Return the [X, Y] coordinate for the center point of the cell that contains the specified text.  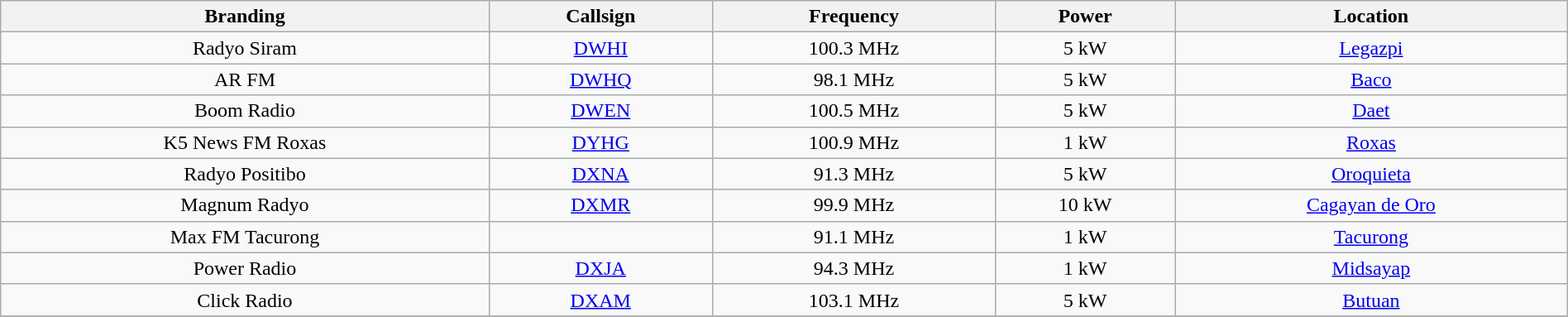
DWHQ [600, 79]
99.9 MHz [853, 205]
Branding [245, 17]
Boom Radio [245, 111]
DXNA [600, 174]
DYHG [600, 142]
DXMR [600, 205]
Cagayan de Oro [1371, 205]
91.1 MHz [853, 237]
Click Radio [245, 300]
Tacurong [1371, 237]
Oroquieta [1371, 174]
Magnum Radyo [245, 205]
Location [1371, 17]
Power [1085, 17]
Power Radio [245, 268]
Butuan [1371, 300]
Midsayap [1371, 268]
Baco [1371, 79]
AR FM [245, 79]
100.5 MHz [853, 111]
94.3 MHz [853, 268]
DXAM [600, 300]
K5 News FM Roxas [245, 142]
10 kW [1085, 205]
Callsign [600, 17]
Radyo Positibo [245, 174]
103.1 MHz [853, 300]
Daet [1371, 111]
98.1 MHz [853, 79]
Legazpi [1371, 48]
100.3 MHz [853, 48]
DWHI [600, 48]
Frequency [853, 17]
Max FM Tacurong [245, 237]
Roxas [1371, 142]
DWEN [600, 111]
100.9 MHz [853, 142]
91.3 MHz [853, 174]
DXJA [600, 268]
Radyo Siram [245, 48]
